From the cell containing the given text, extract its center point as [x, y] coordinate. 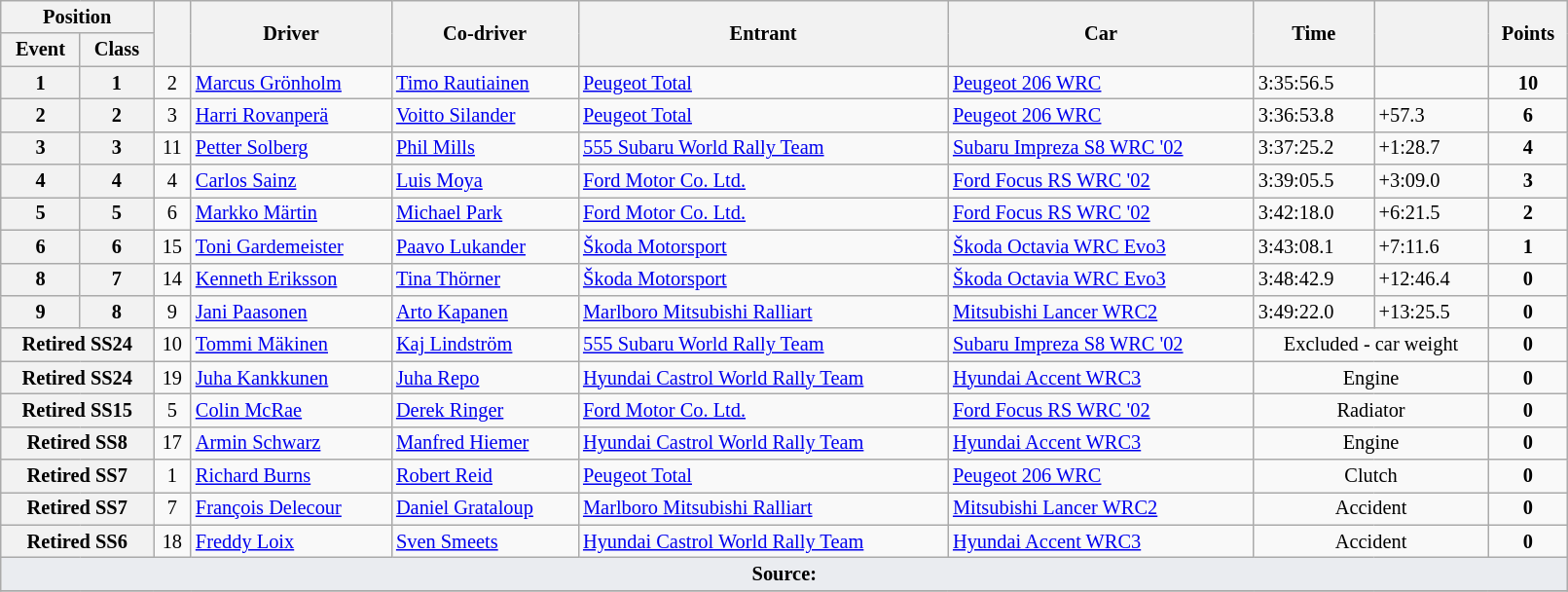
Armin Schwarz [291, 443]
Timo Rautiainen [485, 83]
Petter Solberg [291, 148]
Kenneth Eriksson [291, 279]
Carlos Sainz [291, 181]
Derek Ringer [485, 410]
Arto Kapanen [485, 312]
Marcus Grönholm [291, 83]
3:43:08.1 [1314, 246]
Markko Märtin [291, 213]
Phil Mills [485, 148]
+13:25.5 [1431, 312]
Paavo Lukander [485, 246]
Retired SS8 [78, 443]
3:42:18.0 [1314, 213]
14 [172, 279]
Tommi Mäkinen [291, 345]
Robert Reid [485, 476]
Excluded - car weight [1370, 345]
3:39:05.5 [1314, 181]
Freddy Loix [291, 541]
Co-driver [485, 33]
Car [1101, 33]
Daniel Grataloup [485, 508]
Driver [291, 33]
Retired SS6 [78, 541]
18 [172, 541]
Jani Paasonen [291, 312]
+57.3 [1431, 115]
Sven Smeets [485, 541]
Clutch [1370, 476]
Entrant [763, 33]
Toni Gardemeister [291, 246]
+1:28.7 [1431, 148]
Points [1528, 33]
Harri Rovanperä [291, 115]
Manfred Hiemer [485, 443]
Position [78, 17]
Class [117, 50]
François Delecour [291, 508]
Juha Kankkunen [291, 378]
+12:46.4 [1431, 279]
Juha Repo [485, 378]
Luis Moya [485, 181]
19 [172, 378]
3:48:42.9 [1314, 279]
11 [172, 148]
+7:11.6 [1431, 246]
Michael Park [485, 213]
3:37:25.2 [1314, 148]
17 [172, 443]
Kaj Lindström [485, 345]
Source: [784, 573]
Richard Burns [291, 476]
Voitto Silander [485, 115]
3:35:56.5 [1314, 83]
15 [172, 246]
Radiator [1370, 410]
+3:09.0 [1431, 181]
+6:21.5 [1431, 213]
Time [1314, 33]
Retired SS15 [78, 410]
3:36:53.8 [1314, 115]
Colin McRae [291, 410]
3:49:22.0 [1314, 312]
Tina Thörner [485, 279]
Event [41, 50]
